Identify which cell holds the provided text, then report its (x, y) central coordinate. 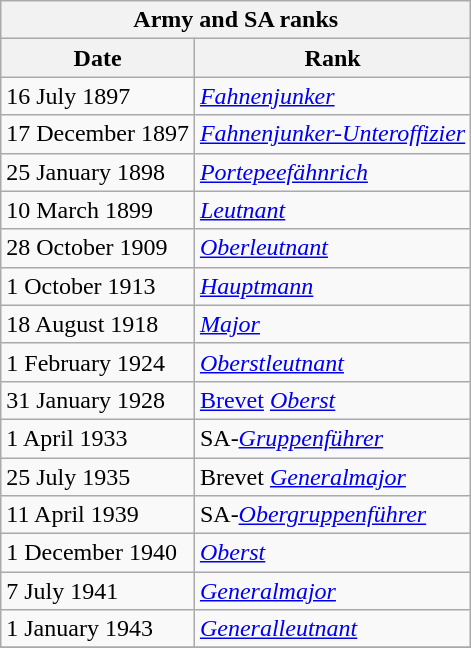
16 July 1897 (98, 96)
Oberst (332, 553)
Generalmajor (332, 591)
Hauptmann (332, 286)
Portepeefähnrich (332, 172)
25 July 1935 (98, 477)
17 December 1897 (98, 134)
Oberleutnant (332, 248)
Leutnant (332, 210)
7 July 1941 (98, 591)
Fahnenjunker-Unteroffizier (332, 134)
Fahnenjunker (332, 96)
SA-Gruppenführer (332, 438)
Brevet Generalmajor (332, 477)
10 March 1899 (98, 210)
1 October 1913 (98, 286)
28 October 1909 (98, 248)
Date (98, 58)
Army and SA ranks (236, 20)
1 April 1933 (98, 438)
1 January 1943 (98, 629)
25 January 1898 (98, 172)
Rank (332, 58)
Generalleutnant (332, 629)
Oberstleutnant (332, 362)
1 December 1940 (98, 553)
Major (332, 324)
18 August 1918 (98, 324)
SA-Obergruppenführer (332, 515)
31 January 1928 (98, 400)
11 April 1939 (98, 515)
1 February 1924 (98, 362)
Brevet Oberst (332, 400)
